Provide the (x, y) coordinate of the cell's center where the given text is located.  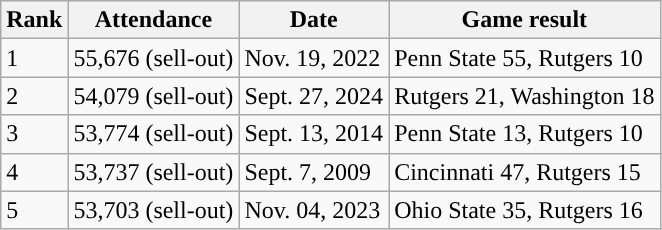
Game result (524, 20)
Date (314, 20)
53,774 (sell-out) (154, 134)
53,703 (sell-out) (154, 210)
3 (34, 134)
Attendance (154, 20)
Rank (34, 20)
Sept. 13, 2014 (314, 134)
2 (34, 96)
Penn State 55, Rutgers 10 (524, 58)
55,676 (sell-out) (154, 58)
1 (34, 58)
Penn State 13, Rutgers 10 (524, 134)
4 (34, 172)
Cincinnati 47, Rutgers 15 (524, 172)
Nov. 19, 2022 (314, 58)
Ohio State 35, Rutgers 16 (524, 210)
Sept. 27, 2024 (314, 96)
Sept. 7, 2009 (314, 172)
5 (34, 210)
Nov. 04, 2023 (314, 210)
Rutgers 21, Washington 18 (524, 96)
53,737 (sell-out) (154, 172)
54,079 (sell-out) (154, 96)
